Determine the (X, Y) coordinate at the center of the cell enclosing the given text.  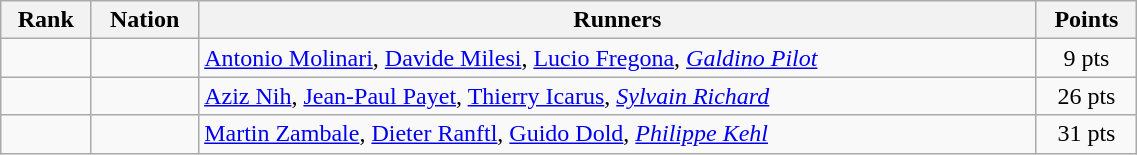
26 pts (1086, 96)
Rank (46, 20)
Runners (618, 20)
31 pts (1086, 134)
Antonio Molinari, Davide Milesi, Lucio Fregona, Galdino Pilot (618, 58)
Nation (145, 20)
9 pts (1086, 58)
Aziz Nih, Jean-Paul Payet, Thierry Icarus, Sylvain Richard (618, 96)
Points (1086, 20)
Martin Zambale, Dieter Ranftl, Guido Dold, Philippe Kehl (618, 134)
